Detect which cell encompasses the target text, then output its [x, y] center coordinate. 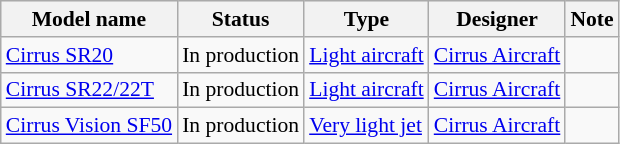
Status [240, 19]
Note [592, 19]
Cirrus SR22/22T [89, 90]
Type [366, 19]
Very light jet [366, 126]
Cirrus Vision SF50 [89, 126]
Designer [498, 19]
Cirrus SR20 [89, 55]
Model name [89, 19]
